Determine the [X, Y] coordinate at the center of the cell enclosing the given text.  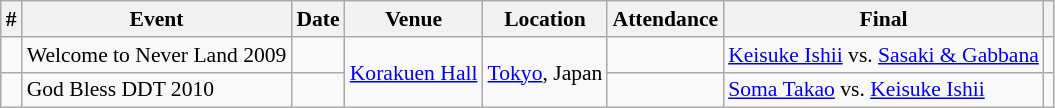
Venue [414, 19]
Final [884, 19]
Keisuke Ishii vs. Sasaki & Gabbana [884, 55]
Korakuen Hall [414, 72]
Tokyo, Japan [546, 72]
Attendance [665, 19]
Welcome to Never Land 2009 [157, 55]
God Bless DDT 2010 [157, 90]
# [12, 19]
Event [157, 19]
Soma Takao vs. Keisuke Ishii [884, 90]
Location [546, 19]
Date [318, 19]
